Locate the cell with the specified text and output its [x, y] center coordinate. 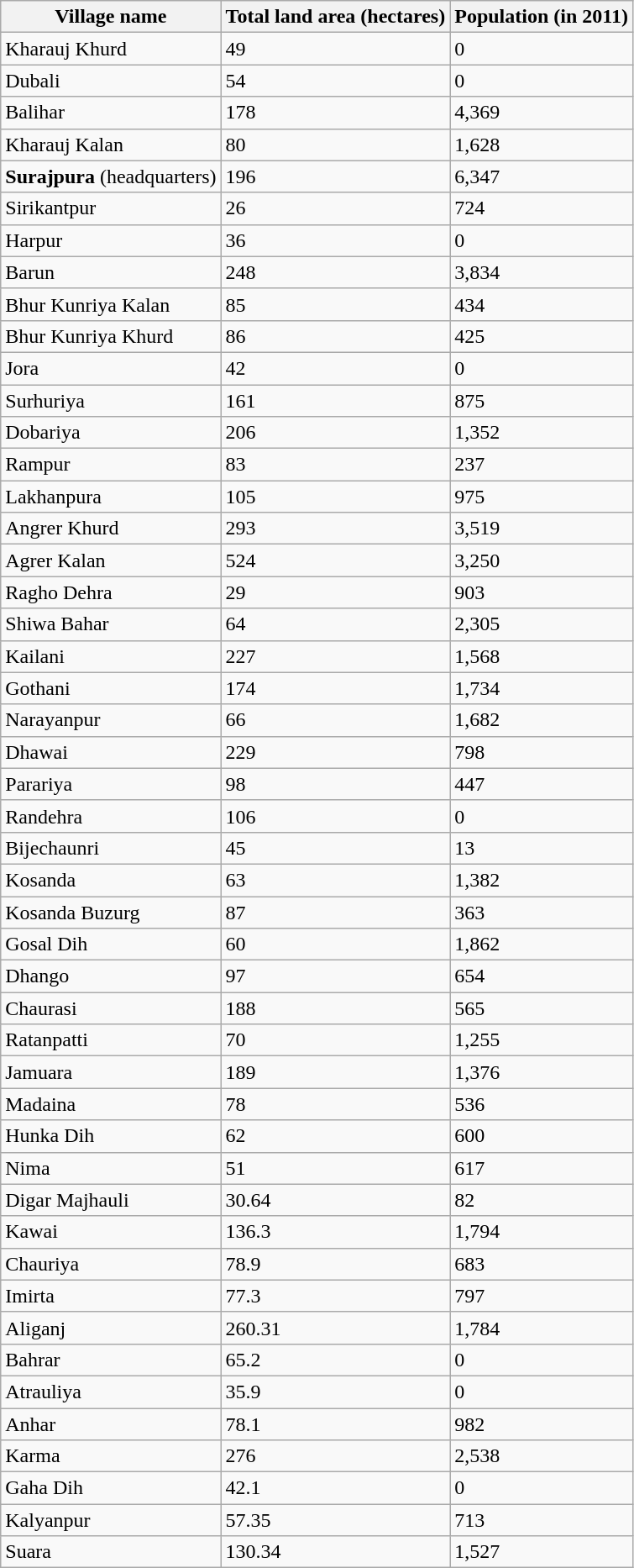
Dhango [111, 976]
Dubali [111, 81]
161 [336, 401]
Agrer Kalan [111, 560]
Barun [111, 272]
Parariya [111, 784]
62 [336, 1136]
Village name [111, 17]
248 [336, 272]
3,519 [542, 529]
276 [336, 1456]
Ragho Dehra [111, 592]
Digar Majhauli [111, 1200]
49 [336, 49]
178 [336, 113]
227 [336, 656]
434 [542, 304]
975 [542, 497]
1,255 [542, 1040]
106 [336, 816]
982 [542, 1424]
617 [542, 1168]
Bijechaunri [111, 848]
Surajpura (headquarters) [111, 176]
13 [542, 848]
Suara [111, 1552]
1,376 [542, 1072]
Atrauliya [111, 1392]
6,347 [542, 176]
Imirta [111, 1296]
Rampur [111, 465]
97 [336, 976]
66 [336, 720]
80 [336, 145]
Anhar [111, 1424]
Kawai [111, 1232]
1,794 [542, 1232]
51 [336, 1168]
82 [542, 1200]
30.64 [336, 1200]
425 [542, 336]
Bahrar [111, 1360]
600 [542, 1136]
64 [336, 624]
Bhur Kunriya Kalan [111, 304]
57.35 [336, 1520]
98 [336, 784]
903 [542, 592]
3,250 [542, 560]
Karma [111, 1456]
524 [336, 560]
Surhuriya [111, 401]
Madaina [111, 1104]
Balihar [111, 113]
1,568 [542, 656]
60 [336, 944]
Chaurasi [111, 1008]
2,305 [542, 624]
Total land area (hectares) [336, 17]
713 [542, 1520]
Aliganj [111, 1328]
65.2 [336, 1360]
78.1 [336, 1424]
77.3 [336, 1296]
229 [336, 752]
654 [542, 976]
78 [336, 1104]
260.31 [336, 1328]
Dhawai [111, 752]
26 [336, 208]
683 [542, 1264]
78.9 [336, 1264]
797 [542, 1296]
189 [336, 1072]
Population (in 2011) [542, 17]
29 [336, 592]
Gothani [111, 688]
42.1 [336, 1488]
36 [336, 240]
105 [336, 497]
536 [542, 1104]
Narayanpur [111, 720]
1,527 [542, 1552]
174 [336, 688]
1,682 [542, 720]
1,784 [542, 1328]
4,369 [542, 113]
Lakhanpura [111, 497]
Kosanda [111, 880]
Kharauj Khurd [111, 49]
Jora [111, 368]
45 [336, 848]
Gosal Dih [111, 944]
70 [336, 1040]
Hunka Dih [111, 1136]
447 [542, 784]
206 [336, 433]
Shiwa Bahar [111, 624]
85 [336, 304]
724 [542, 208]
54 [336, 81]
130.34 [336, 1552]
875 [542, 401]
87 [336, 912]
Angrer Khurd [111, 529]
1,352 [542, 433]
Kalyanpur [111, 1520]
Sirikantpur [111, 208]
Chauriya [111, 1264]
Nima [111, 1168]
798 [542, 752]
565 [542, 1008]
363 [542, 912]
136.3 [336, 1232]
196 [336, 176]
Bhur Kunriya Khurd [111, 336]
Gaha Dih [111, 1488]
Harpur [111, 240]
188 [336, 1008]
Kailani [111, 656]
63 [336, 880]
1,628 [542, 145]
Randehra [111, 816]
237 [542, 465]
Dobariya [111, 433]
2,538 [542, 1456]
1,862 [542, 944]
83 [336, 465]
Jamuara [111, 1072]
1,734 [542, 688]
1,382 [542, 880]
3,834 [542, 272]
Kosanda Buzurg [111, 912]
293 [336, 529]
Kharauj Kalan [111, 145]
35.9 [336, 1392]
42 [336, 368]
Ratanpatti [111, 1040]
86 [336, 336]
